For the text-containing cell, return its midpoint in (X, Y) coordinate format. 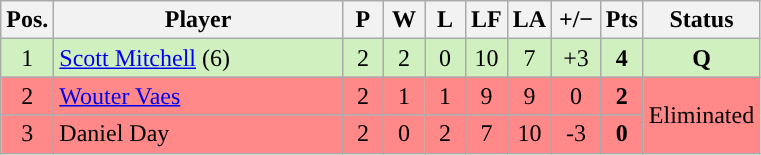
+3 (576, 58)
P (362, 20)
-3 (576, 134)
Status (701, 20)
Wouter Vaes (198, 96)
+/− (576, 20)
Player (198, 20)
LA (529, 20)
Scott Mitchell (6) (198, 58)
4 (622, 58)
LF (487, 20)
L (444, 20)
Daniel Day (198, 134)
Q (701, 58)
W (404, 20)
Pos. (28, 20)
3 (28, 134)
Eliminated (701, 115)
Pts (622, 20)
